Extract the (X, Y) coordinate from the center of the cell holding the provided text.  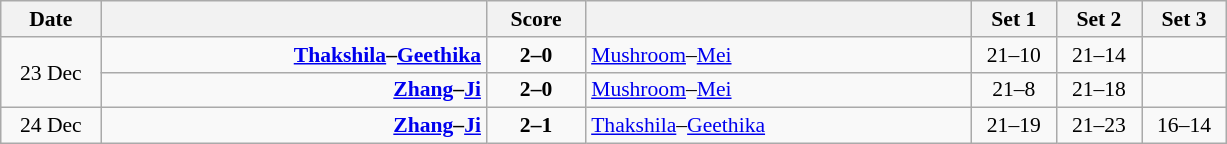
21–8 (1014, 90)
Set 2 (1098, 19)
Set 3 (1184, 19)
23 Dec (51, 72)
Set 1 (1014, 19)
21–19 (1014, 126)
21–23 (1098, 126)
2–1 (536, 126)
21–14 (1098, 55)
Score (536, 19)
21–10 (1014, 55)
21–18 (1098, 90)
16–14 (1184, 126)
Date (51, 19)
24 Dec (51, 126)
